From the cell containing the given text, extract its center point as (x, y) coordinate. 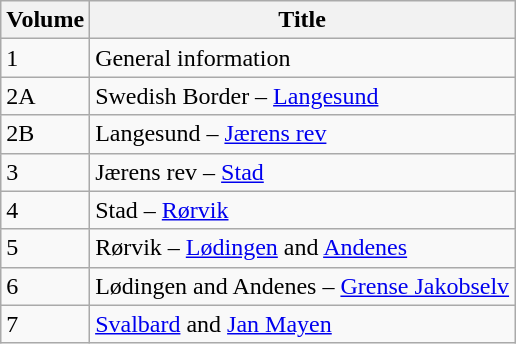
5 (46, 248)
4 (46, 210)
Svalbard and Jan Mayen (302, 324)
Rørvik – Lødingen and Andenes (302, 248)
6 (46, 286)
7 (46, 324)
Stad – Rørvik (302, 210)
Langesund – Jærens rev (302, 134)
General information (302, 58)
1 (46, 58)
2B (46, 134)
3 (46, 172)
Volume (46, 20)
Jærens rev – Stad (302, 172)
2A (46, 96)
Swedish Border – Langesund (302, 96)
Title (302, 20)
Lødingen and Andenes – Grense Jakobselv (302, 286)
